Return (x, y) of the center of cell containing provided text 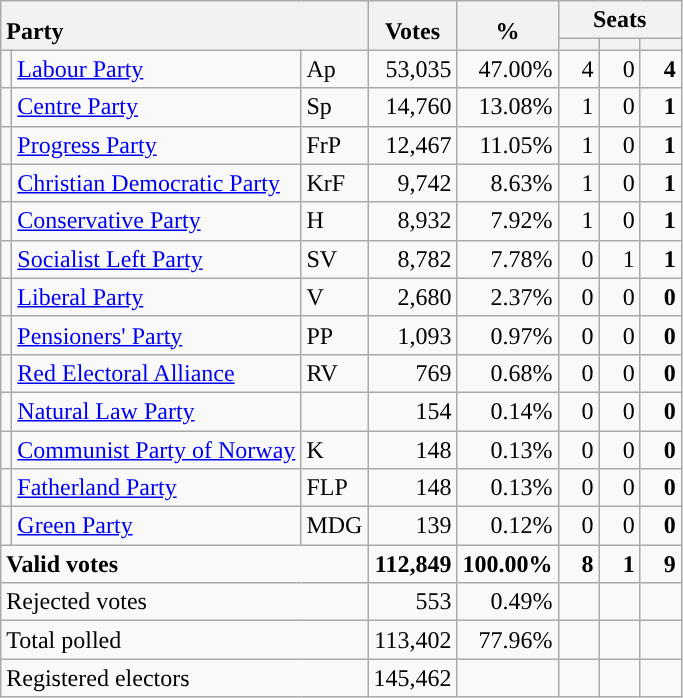
139 (412, 526)
Seats (620, 20)
145,462 (412, 678)
Ap (334, 69)
0.14% (508, 411)
PP (334, 335)
Labour Party (156, 69)
Pensioners' Party (156, 335)
11.05% (508, 145)
9,742 (412, 183)
Conservative Party (156, 221)
Votes (412, 26)
0.12% (508, 526)
Socialist Left Party (156, 259)
8,932 (412, 221)
Registered electors (184, 678)
1,093 (412, 335)
8.63% (508, 183)
553 (412, 602)
154 (412, 411)
8 (578, 564)
47.00% (508, 69)
SV (334, 259)
12,467 (412, 145)
KrF (334, 183)
9 (660, 564)
Party (184, 26)
H (334, 221)
K (334, 449)
112,849 (412, 564)
MDG (334, 526)
113,402 (412, 640)
Communist Party of Norway (156, 449)
0.68% (508, 373)
Centre Party (156, 107)
Total polled (184, 640)
0.49% (508, 602)
Liberal Party (156, 297)
Rejected votes (184, 602)
769 (412, 373)
Green Party (156, 526)
Progress Party (156, 145)
2.37% (508, 297)
Christian Democratic Party (156, 183)
7.92% (508, 221)
RV (334, 373)
77.96% (508, 640)
V (334, 297)
0.97% (508, 335)
7.78% (508, 259)
FLP (334, 488)
13.08% (508, 107)
8,782 (412, 259)
FrP (334, 145)
% (508, 26)
100.00% (508, 564)
Valid votes (184, 564)
53,035 (412, 69)
14,760 (412, 107)
Sp (334, 107)
Natural Law Party (156, 411)
2,680 (412, 297)
Fatherland Party (156, 488)
Red Electoral Alliance (156, 373)
